Provide the [x, y] coordinate of the cell's center where the given text is located.  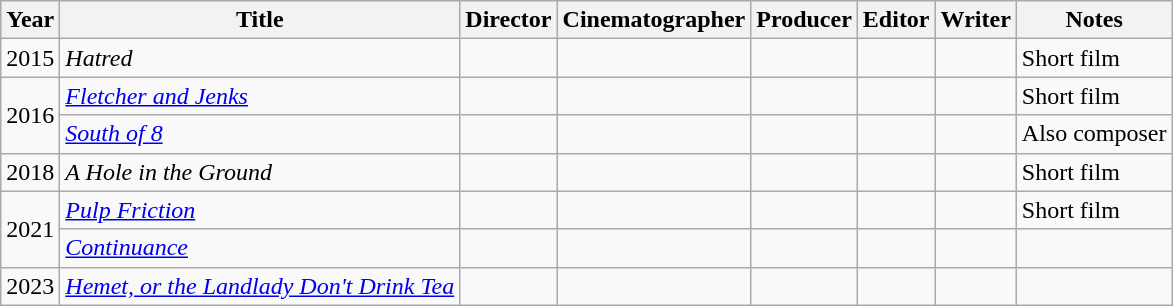
2021 [30, 229]
Director [508, 20]
Title [260, 20]
Also composer [1094, 134]
2015 [30, 58]
Cinematographer [654, 20]
Notes [1094, 20]
South of 8 [260, 134]
Producer [804, 20]
Pulp Friction [260, 210]
Continuance [260, 248]
Editor [896, 20]
A Hole in the Ground [260, 172]
2018 [30, 172]
Hemet, or the Landlady Don't Drink Tea [260, 286]
2016 [30, 115]
Fletcher and Jenks [260, 96]
Writer [976, 20]
Year [30, 20]
2023 [30, 286]
Hatred [260, 58]
